Output the (x, y) coordinate of the center of the cell containing the given text.  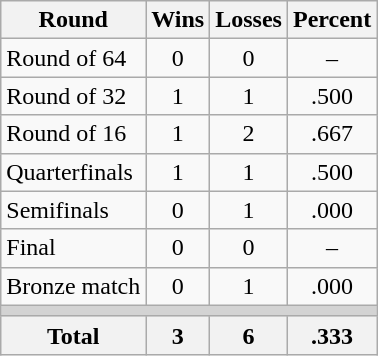
Percent (332, 20)
Total (74, 335)
Round of 64 (74, 58)
Round of 16 (74, 134)
Round of 32 (74, 96)
Final (74, 248)
3 (178, 335)
Quarterfinals (74, 172)
Round (74, 20)
Wins (178, 20)
6 (249, 335)
Bronze match (74, 286)
.667 (332, 134)
Semifinals (74, 210)
.333 (332, 335)
Losses (249, 20)
2 (249, 134)
